Return the (x, y) coordinate for the center point of the cell that contains the specified text.  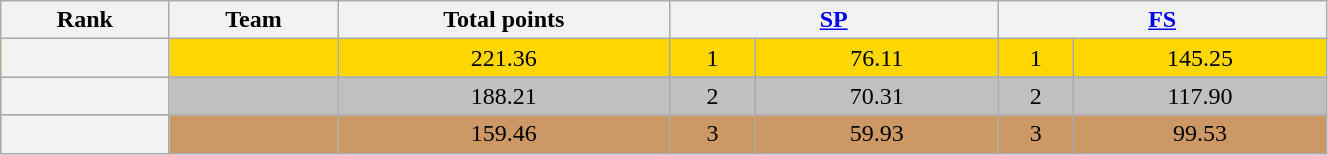
99.53 (1200, 134)
70.31 (876, 96)
76.11 (876, 58)
59.93 (876, 134)
145.25 (1200, 58)
188.21 (504, 96)
117.90 (1200, 96)
159.46 (504, 134)
SP (834, 20)
Rank (85, 20)
Total points (504, 20)
Team (254, 20)
221.36 (504, 58)
FS (1162, 20)
